Extract the [X, Y] coordinate from the center of the cell holding the provided text.  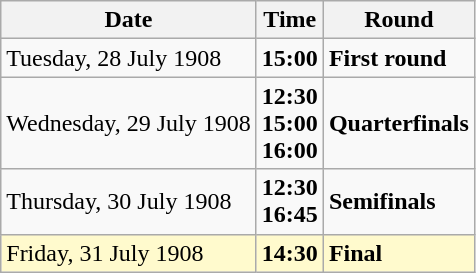
15:00 [290, 58]
Round [398, 20]
Quarterfinals [398, 123]
Semifinals [398, 202]
14:30 [290, 253]
First round [398, 58]
Final [398, 253]
Wednesday, 29 July 1908 [129, 123]
Thursday, 30 July 1908 [129, 202]
12:3016:45 [290, 202]
Date [129, 20]
12:3015:0016:00 [290, 123]
Friday, 31 July 1908 [129, 253]
Time [290, 20]
Tuesday, 28 July 1908 [129, 58]
